Search for the cell housing the specified text and yield its [X, Y] center coordinate. 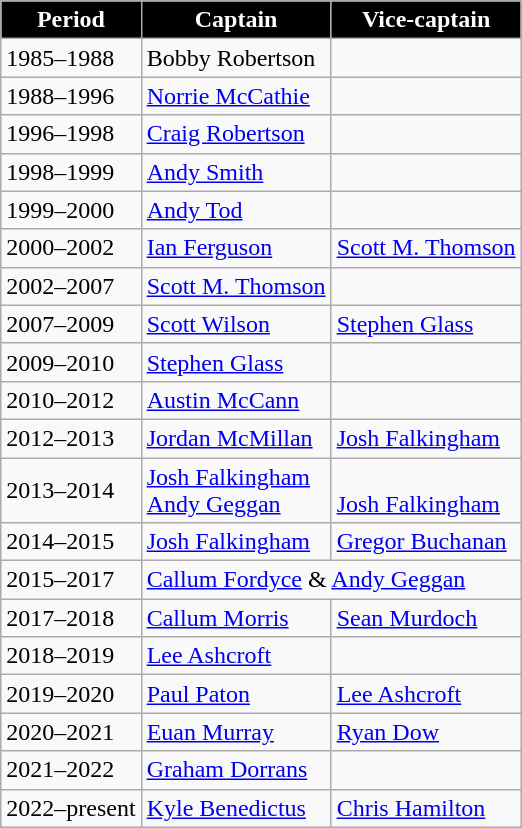
Euan Murray [236, 732]
Andy Smith [236, 172]
Vice-captain [426, 20]
1988–1996 [71, 96]
2015–2017 [71, 580]
2000–2002 [71, 248]
Kyle Benedictus [236, 808]
1998–1999 [71, 172]
Ian Ferguson [236, 248]
Paul Paton [236, 694]
1999–2000 [71, 210]
2020–2021 [71, 732]
Scott Wilson [236, 324]
1996–1998 [71, 134]
2009–2010 [71, 362]
Ryan Dow [426, 732]
Captain [236, 20]
2014–2015 [71, 542]
2010–2012 [71, 400]
2019–2020 [71, 694]
2018–2019 [71, 656]
2017–2018 [71, 618]
2013–2014 [71, 490]
1985–1988 [71, 58]
Josh Falkingham Andy Geggan [236, 490]
2021–2022 [71, 770]
Period [71, 20]
Jordan McMillan [236, 438]
2007–2009 [71, 324]
Callum Fordyce & Andy Geggan [331, 580]
Sean Murdoch [426, 618]
Andy Tod [236, 210]
Craig Robertson [236, 134]
Callum Morris [236, 618]
Chris Hamilton [426, 808]
Norrie McCathie [236, 96]
Graham Dorrans [236, 770]
Austin McCann [236, 400]
Bobby Robertson [236, 58]
2012–2013 [71, 438]
2002–2007 [71, 286]
Gregor Buchanan [426, 542]
2022–present [71, 808]
